From the cell containing the given text, extract its center point as [x, y] coordinate. 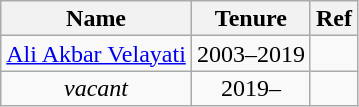
vacant [96, 88]
2003–2019 [250, 54]
Ref [334, 18]
Tenure [250, 18]
2019– [250, 88]
Ali Akbar Velayati [96, 54]
Name [96, 18]
